Capture the cell that displays the provided text and extract its [x, y] central coordinate. 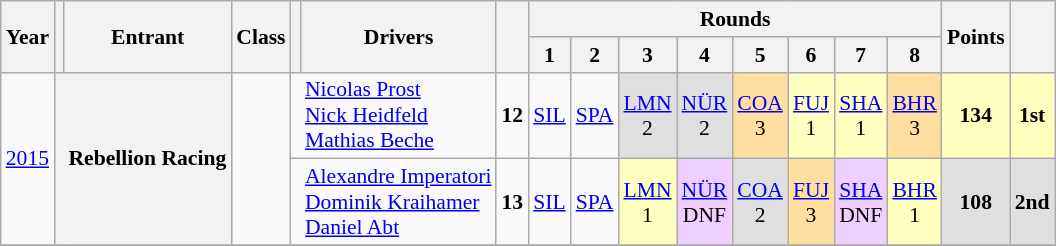
SHA1 [860, 116]
5 [760, 55]
12 [512, 116]
6 [811, 55]
1st [1032, 116]
Alexandre ImperatoriDominik KraihamerDaniel Abt [399, 202]
BHR3 [914, 116]
LMN1 [647, 202]
Drivers [399, 36]
SHADNF [860, 202]
NÜRDNF [705, 202]
7 [860, 55]
Rebellion Racing [148, 158]
3 [647, 55]
Nicolas ProstNick HeidfeldMathias Beche [399, 116]
108 [976, 202]
Entrant [148, 36]
13 [512, 202]
Points [976, 36]
LMN2 [647, 116]
2015 [28, 158]
COA3 [760, 116]
NÜR2 [705, 116]
Class [260, 36]
BHR1 [914, 202]
8 [914, 55]
COA2 [760, 202]
FUJ3 [811, 202]
134 [976, 116]
2 [595, 55]
4 [705, 55]
Rounds [735, 19]
1 [550, 55]
FUJ1 [811, 116]
2nd [1032, 202]
Year [28, 36]
